Detect which cell encompasses the target text, then output its (X, Y) center coordinate. 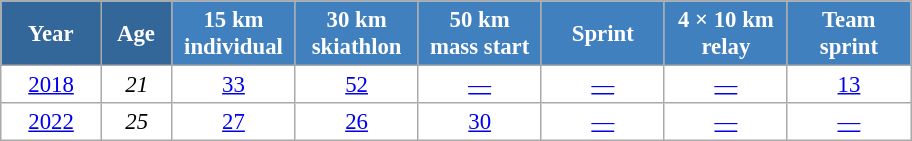
13 (848, 85)
Year (52, 34)
30 km skiathlon (356, 34)
27 (234, 122)
Sprint (602, 34)
26 (356, 122)
15 km individual (234, 34)
52 (356, 85)
33 (234, 85)
21 (136, 85)
4 × 10 km relay (726, 34)
25 (136, 122)
2022 (52, 122)
30 (480, 122)
Age (136, 34)
Team sprint (848, 34)
2018 (52, 85)
50 km mass start (480, 34)
